Find where the given text appears and provide that cell's center as [x, y] coordinate. 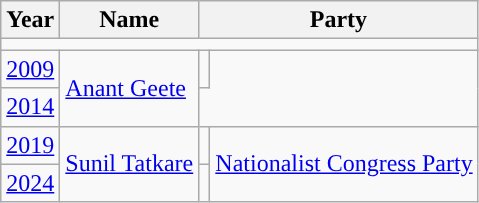
2019 [30, 145]
Year [30, 20]
Sunil Tatkare [130, 164]
Party [338, 20]
2024 [30, 183]
2014 [30, 107]
Name [130, 20]
Nationalist Congress Party [344, 164]
Anant Geete [130, 88]
2009 [30, 69]
